Pinpoint the cell where the given text exists, returning its [x, y] midpoint coordinate. 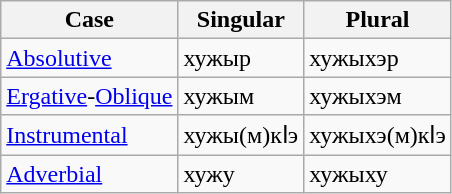
хужыхэм [378, 96]
Case [90, 20]
Absolutive [90, 58]
хужым [241, 96]
хужы(м)кӏэ [241, 135]
Adverbial [90, 173]
хужу [241, 173]
Plural [378, 20]
хужыхэр [378, 58]
Instrumental [90, 135]
Singular [241, 20]
Ergative-Oblique [90, 96]
хужыхэ(м)кӏэ [378, 135]
хужыр [241, 58]
хужыху [378, 173]
